Find where the given text appears and provide that cell's center as (X, Y) coordinate. 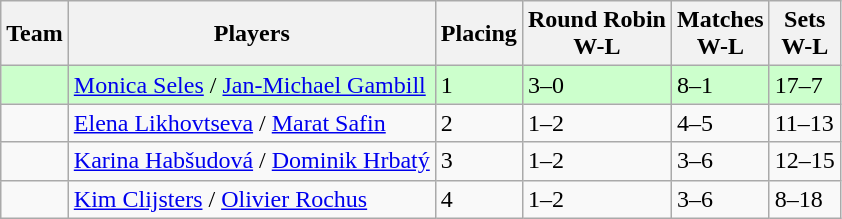
Team (35, 34)
2 (478, 123)
Placing (478, 34)
3 (478, 161)
17–7 (804, 85)
4 (478, 199)
Monica Seles / Jan-Michael Gambill (252, 85)
Players (252, 34)
11–13 (804, 123)
8–1 (720, 85)
Elena Likhovtseva / Marat Safin (252, 123)
SetsW-L (804, 34)
MatchesW-L (720, 34)
Round RobinW-L (596, 34)
4–5 (720, 123)
8–18 (804, 199)
12–15 (804, 161)
Kim Clijsters / Olivier Rochus (252, 199)
Karina Habšudová / Dominik Hrbatý (252, 161)
1 (478, 85)
3–0 (596, 85)
